Search for the cell housing the specified text and yield its (x, y) center coordinate. 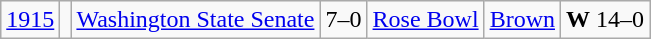
Rose Bowl (426, 20)
Brown (522, 20)
W 14–0 (606, 20)
7–0 (344, 20)
1915 (30, 20)
Washington State Senate (196, 20)
